Capture the cell that displays the provided text and extract its [x, y] central coordinate. 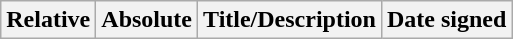
Date signed [446, 20]
Title/Description [290, 20]
Relative [48, 20]
Absolute [147, 20]
